Extract the (X, Y) coordinate from the center of the cell holding the provided text.  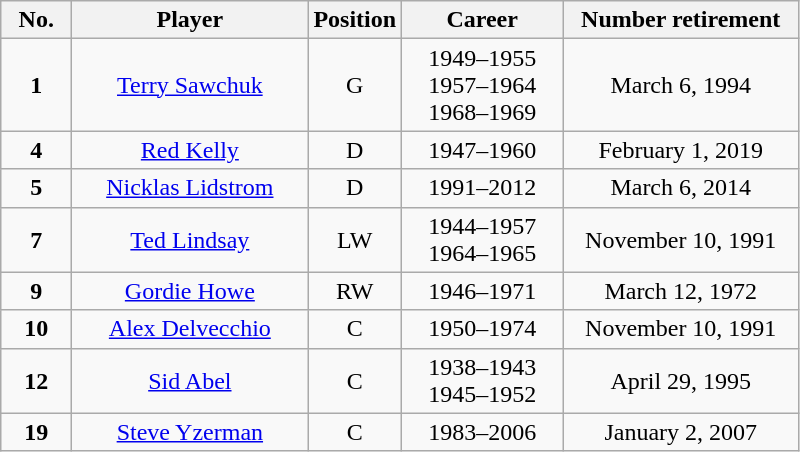
G (355, 85)
Terry Sawchuk (190, 85)
19 (36, 432)
1 (36, 85)
1944–19571964–1965 (482, 240)
12 (36, 380)
RW (355, 291)
April 29, 1995 (681, 380)
1938–19431945–1952 (482, 380)
4 (36, 150)
Number retirement (681, 20)
1947–1960 (482, 150)
March 6, 2014 (681, 188)
7 (36, 240)
January 2, 2007 (681, 432)
Gordie Howe (190, 291)
Steve Yzerman (190, 432)
Career (482, 20)
Player (190, 20)
1991–2012 (482, 188)
1950–1974 (482, 329)
Red Kelly (190, 150)
March 6, 1994 (681, 85)
March 12, 1972 (681, 291)
Ted Lindsay (190, 240)
LW (355, 240)
Alex Delvecchio (190, 329)
Sid Abel (190, 380)
February 1, 2019 (681, 150)
1949–19551957–19641968–1969 (482, 85)
10 (36, 329)
No. (36, 20)
Nicklas Lidstrom (190, 188)
1983–2006 (482, 432)
Position (355, 20)
1946–1971 (482, 291)
5 (36, 188)
9 (36, 291)
